Find where the given text appears and provide that cell's center as (X, Y) coordinate. 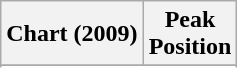
Chart (2009) (72, 34)
PeakPosition (190, 34)
